Output the [X, Y] coordinate of the center of the cell containing the given text.  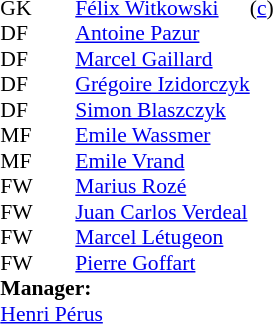
Grégoire Izidorczyk [162, 85]
Juan Carlos Verdeal [162, 212]
Emile Vrand [162, 161]
Pierre Goffart [162, 263]
Marcel Gaillard [162, 59]
Antoine Pazur [162, 33]
Marius Rozé [162, 187]
Simon Blaszczyk [162, 110]
Manager: [124, 289]
Marcel Létugeon [162, 237]
Emile Wassmer [162, 135]
